Provide the (X, Y) coordinate of the cell's center where the given text is located.  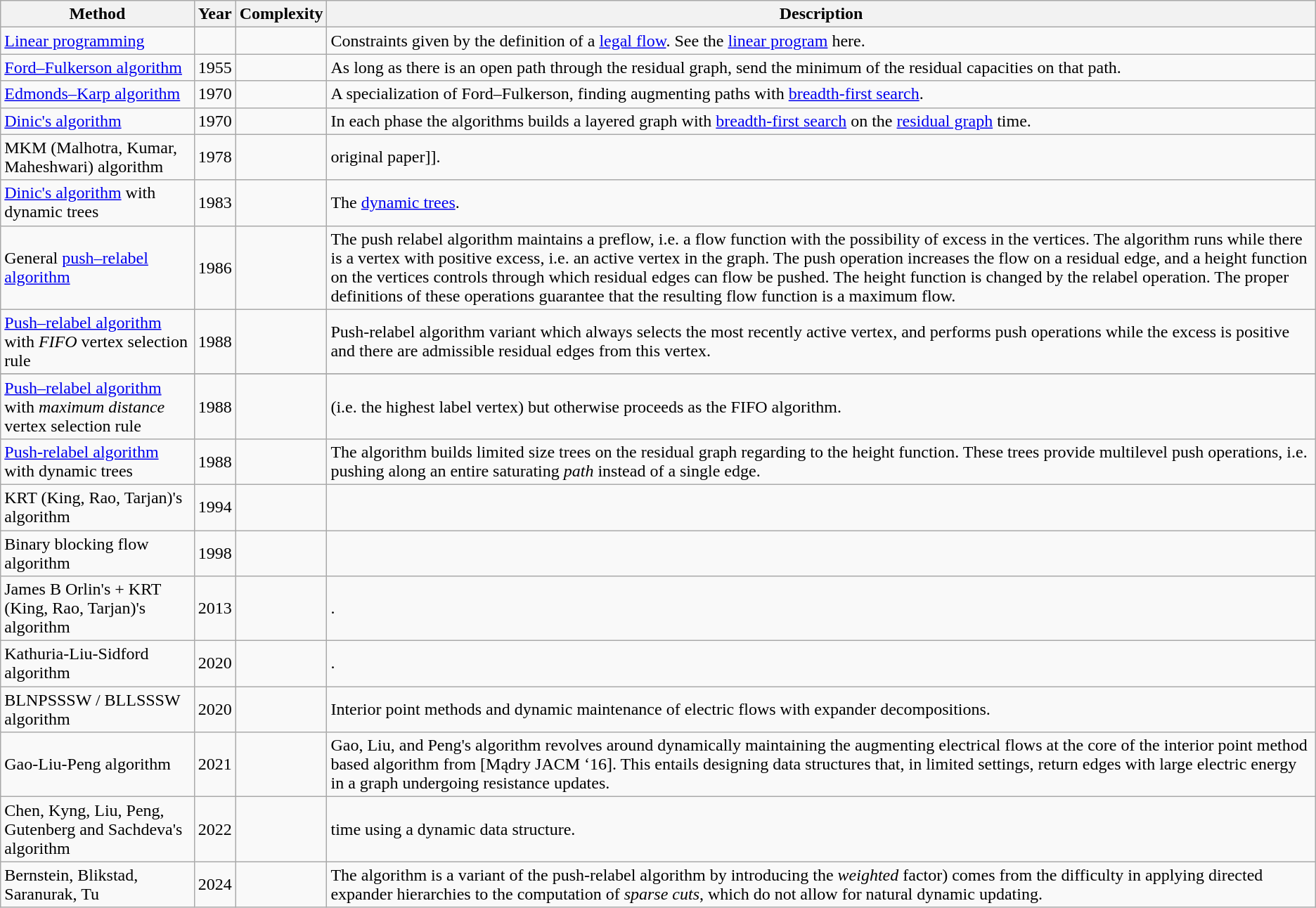
Year (215, 14)
1994 (215, 507)
A specialization of Ford–Fulkerson, finding augmenting paths with breadth-first search. (821, 94)
2021 (215, 765)
Linear programming (97, 41)
1998 (215, 552)
2024 (215, 884)
General push–relabel algorithm (97, 267)
Push-relabel algorithm with dynamic trees (97, 461)
Dinic's algorithm with dynamic trees (97, 202)
Bernstein, Blikstad, Saranurak, Tu (97, 884)
Interior point methods and dynamic maintenance of electric flows with expander decompositions. (821, 710)
Description (821, 14)
Binary blocking flow algorithm (97, 552)
1983 (215, 202)
In each phase the algorithms builds a layered graph with breadth-first search on the residual graph time. (821, 121)
2013 (215, 609)
Complexity (281, 14)
Dinic's algorithm (97, 121)
Push–relabel algorithm with maximum distance vertex selection rule (97, 406)
original paper]]. (821, 157)
The dynamic trees. (821, 202)
1978 (215, 157)
2022 (215, 829)
Ford–Fulkerson algorithm (97, 67)
Push–relabel algorithm with FIFO vertex selection rule (97, 342)
(i.e. the highest label vertex) but otherwise proceeds as the FIFO algorithm. (821, 406)
Constraints given by the definition of a legal flow. See the linear program here. (821, 41)
BLNPSSSW / BLLSSSW algorithm (97, 710)
As long as there is an open path through the residual graph, send the minimum of the residual capacities on that path. (821, 67)
KRT (King, Rao, Tarjan)'s algorithm (97, 507)
Chen, Kyng, Liu, Peng, Gutenberg and Sachdeva's algorithm (97, 829)
Kathuria-Liu-Sidford algorithm (97, 663)
James B Orlin's + KRT (King, Rao, Tarjan)'s algorithm (97, 609)
Edmonds–Karp algorithm (97, 94)
1986 (215, 267)
MKM (Malhotra, Kumar, Maheshwari) algorithm (97, 157)
Gao-Liu-Peng algorithm (97, 765)
Method (97, 14)
1955 (215, 67)
time using a dynamic data structure. (821, 829)
